Locate the cell with the specified text and output its (x, y) center coordinate. 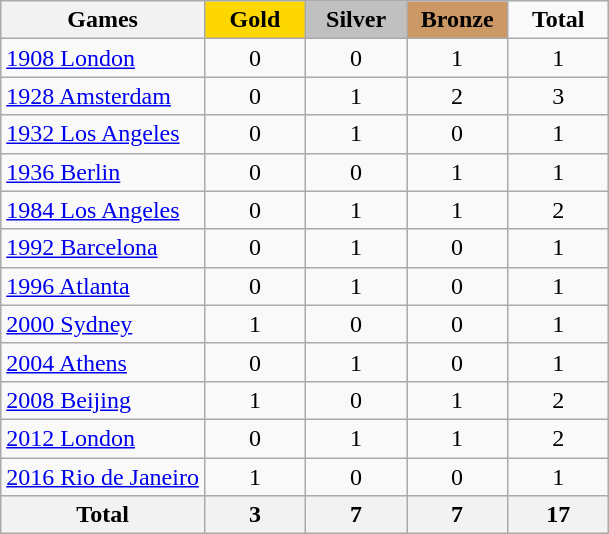
1984 Los Angeles (103, 210)
2016 Rio de Janeiro (103, 477)
1928 Amsterdam (103, 96)
1996 Atlanta (103, 286)
2008 Beijing (103, 400)
Games (103, 20)
1908 London (103, 58)
Gold (254, 20)
1932 Los Angeles (103, 134)
Bronze (458, 20)
2004 Athens (103, 362)
1992 Barcelona (103, 248)
1936 Berlin (103, 172)
2012 London (103, 438)
Silver (356, 20)
2000 Sydney (103, 324)
17 (558, 515)
